Locate the cell with the specified text and output its (x, y) center coordinate. 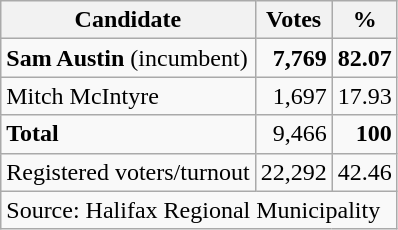
Registered voters/turnout (128, 172)
22,292 (294, 172)
Source: Halifax Regional Municipality (199, 210)
Candidate (128, 20)
42.46 (364, 172)
7,769 (294, 58)
1,697 (294, 96)
% (364, 20)
82.07 (364, 58)
17.93 (364, 96)
Sam Austin (incumbent) (128, 58)
100 (364, 134)
Votes (294, 20)
9,466 (294, 134)
Mitch McIntyre (128, 96)
Total (128, 134)
